Determine the [x, y] coordinate at the center of the cell enclosing the given text.  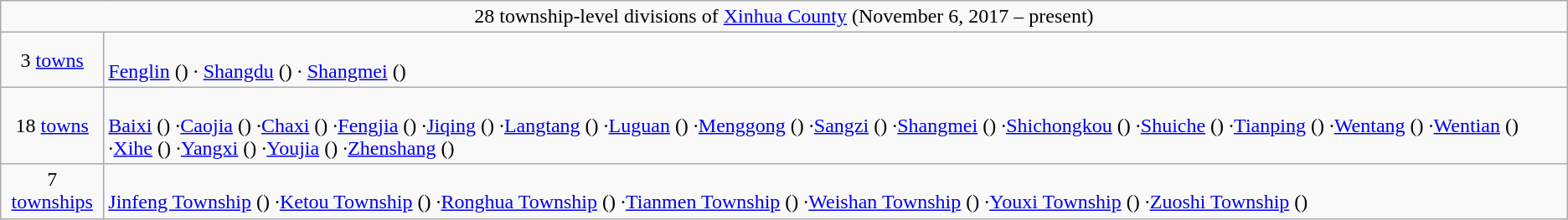
28 township-level divisions of Xinhua County (November 6, 2017 – present) [784, 17]
3 towns [52, 60]
Jinfeng Township () ·Ketou Township () ·Ronghua Township () ·Tianmen Township () ·Weishan Township () ·Youxi Township () ·Zuoshi Township () [836, 191]
7 townships [52, 191]
Fenglin () · Shangdu () · Shangmei () [836, 60]
18 towns [52, 125]
